Capture the cell that displays the provided text and extract its (X, Y) central coordinate. 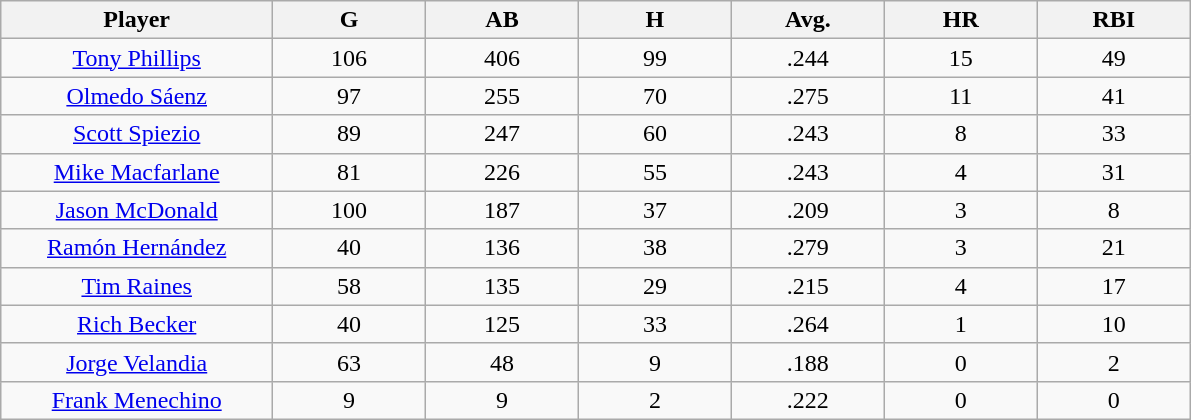
G (350, 20)
31 (1114, 172)
100 (350, 210)
37 (654, 210)
HR (960, 20)
Mike Macfarlane (137, 172)
29 (654, 286)
Olmedo Sáenz (137, 96)
21 (1114, 248)
226 (502, 172)
.209 (808, 210)
Jorge Velandia (137, 362)
Rich Becker (137, 324)
106 (350, 58)
81 (350, 172)
41 (1114, 96)
11 (960, 96)
.215 (808, 286)
48 (502, 362)
RBI (1114, 20)
38 (654, 248)
125 (502, 324)
Ramón Hernández (137, 248)
135 (502, 286)
187 (502, 210)
H (654, 20)
Frank Menechino (137, 400)
55 (654, 172)
60 (654, 134)
.275 (808, 96)
.244 (808, 58)
58 (350, 286)
.188 (808, 362)
.264 (808, 324)
89 (350, 134)
Scott Spiezio (137, 134)
255 (502, 96)
10 (1114, 324)
97 (350, 96)
Tony Phillips (137, 58)
15 (960, 58)
AB (502, 20)
70 (654, 96)
Avg. (808, 20)
49 (1114, 58)
1 (960, 324)
Player (137, 20)
Jason McDonald (137, 210)
247 (502, 134)
Tim Raines (137, 286)
.279 (808, 248)
17 (1114, 286)
406 (502, 58)
136 (502, 248)
.222 (808, 400)
99 (654, 58)
63 (350, 362)
